Capture the cell that displays the provided text and extract its [x, y] central coordinate. 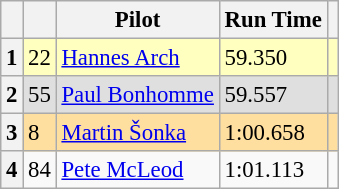
Pilot [138, 20]
8 [40, 133]
Martin Šonka [138, 133]
2 [12, 95]
1:00.658 [273, 133]
59.350 [273, 58]
Run Time [273, 20]
59.557 [273, 95]
22 [40, 58]
1 [12, 58]
1:01.113 [273, 170]
3 [12, 133]
4 [12, 170]
Paul Bonhomme [138, 95]
55 [40, 95]
Hannes Arch [138, 58]
Pete McLeod [138, 170]
84 [40, 170]
